Locate the cell with the specified text and output its [x, y] center coordinate. 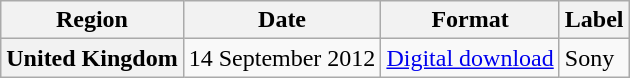
United Kingdom [92, 58]
Sony [594, 58]
Format [470, 20]
Date [282, 20]
14 September 2012 [282, 58]
Digital download [470, 58]
Label [594, 20]
Region [92, 20]
